Pinpoint the cell where the given text exists, returning its [x, y] midpoint coordinate. 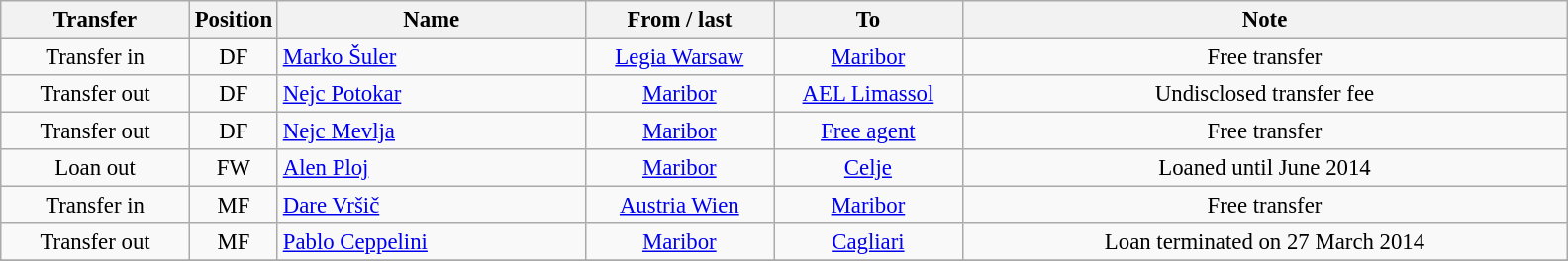
Marko Šuler [432, 57]
Loaned until June 2014 [1265, 168]
Pablo Ceppelini [432, 242]
Free agent [869, 131]
Legia Warsaw [679, 57]
AEL Limassol [869, 94]
Cagliari [869, 242]
Nejc Mevlja [432, 131]
Loan terminated on 27 March 2014 [1265, 242]
Alen Ploj [432, 168]
Dare Vršič [432, 206]
Nejc Potokar [432, 94]
Name [432, 20]
FW [234, 168]
From / last [679, 20]
Note [1265, 20]
Loan out [95, 168]
To [869, 20]
Position [234, 20]
Transfer [95, 20]
Undisclosed transfer fee [1265, 94]
Celje [869, 168]
Austria Wien [679, 206]
